Pinpoint the cell where the given text exists, returning its [x, y] midpoint coordinate. 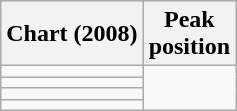
Peakposition [189, 34]
Chart (2008) [72, 34]
